Extract the (x, y) coordinate from the center of the cell holding the provided text.  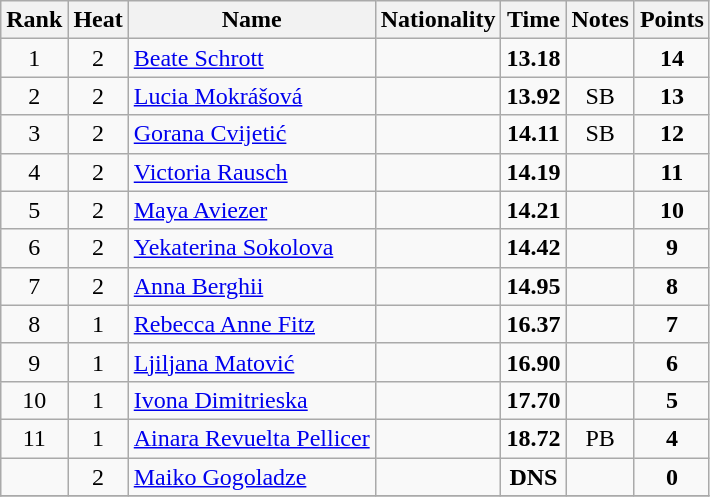
Rebecca Anne Fitz (252, 324)
14.42 (534, 248)
Name (252, 20)
14.21 (534, 210)
Anna Berghii (252, 286)
Victoria Rausch (252, 172)
14.95 (534, 286)
13.92 (534, 96)
Lucia Mokrášová (252, 96)
16.37 (534, 324)
0 (672, 477)
PB (600, 438)
14.19 (534, 172)
17.70 (534, 400)
Ivona Dimitrieska (252, 400)
3 (34, 134)
DNS (534, 477)
Maiko Gogoladze (252, 477)
16.90 (534, 362)
12 (672, 134)
Gorana Cvijetić (252, 134)
Points (672, 20)
Heat (98, 20)
13.18 (534, 58)
Nationality (438, 20)
Ainara Revuelta Pellicer (252, 438)
14 (672, 58)
Beate Schrott (252, 58)
18.72 (534, 438)
Rank (34, 20)
Notes (600, 20)
14.11 (534, 134)
Maya Aviezer (252, 210)
Time (534, 20)
13 (672, 96)
Ljiljana Matović (252, 362)
Yekaterina Sokolova (252, 248)
